Return the (x, y) coordinate for the center point of the cell that contains the specified text.  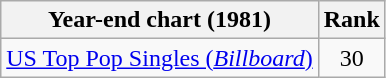
30 (352, 58)
US Top Pop Singles (Billboard) (160, 58)
Rank (352, 20)
Year-end chart (1981) (160, 20)
